Detect which cell encompasses the target text, then output its [X, Y] center coordinate. 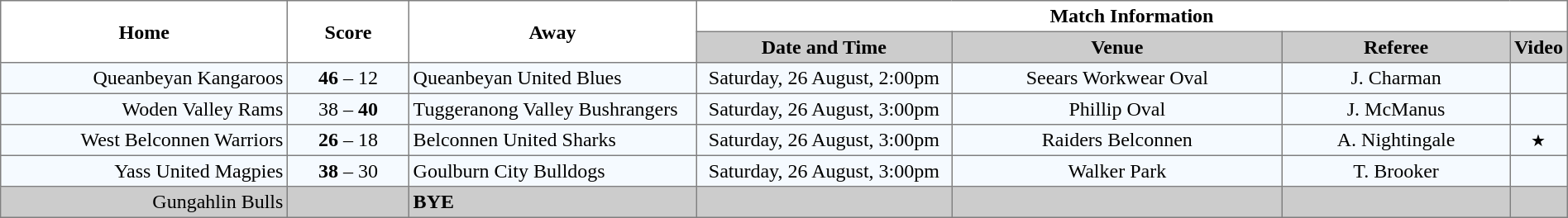
Score [349, 31]
26 – 18 [349, 140]
★ [1539, 140]
Raiders Belconnen [1116, 140]
46 – 12 [349, 78]
J. McManus [1396, 109]
Phillip Oval [1116, 109]
Date and Time [824, 47]
Away [552, 31]
BYE [552, 202]
38 – 30 [349, 171]
Queanbeyan Kangaroos [144, 78]
Match Information [1132, 17]
J. Charman [1396, 78]
Seears Workwear Oval [1116, 78]
West Belconnen Warriors [144, 140]
Queanbeyan United Blues [552, 78]
Home [144, 31]
Saturday, 26 August, 2:00pm [824, 78]
Walker Park [1116, 171]
A. Nightingale [1396, 140]
Gungahlin Bulls [144, 202]
Goulburn City Bulldogs [552, 171]
Referee [1396, 47]
Venue [1116, 47]
Yass United Magpies [144, 171]
Video [1539, 47]
38 – 40 [349, 109]
Woden Valley Rams [144, 109]
Tuggeranong Valley Bushrangers [552, 109]
Belconnen United Sharks [552, 140]
T. Brooker [1396, 171]
